Locate the cell with the specified text and output its [x, y] center coordinate. 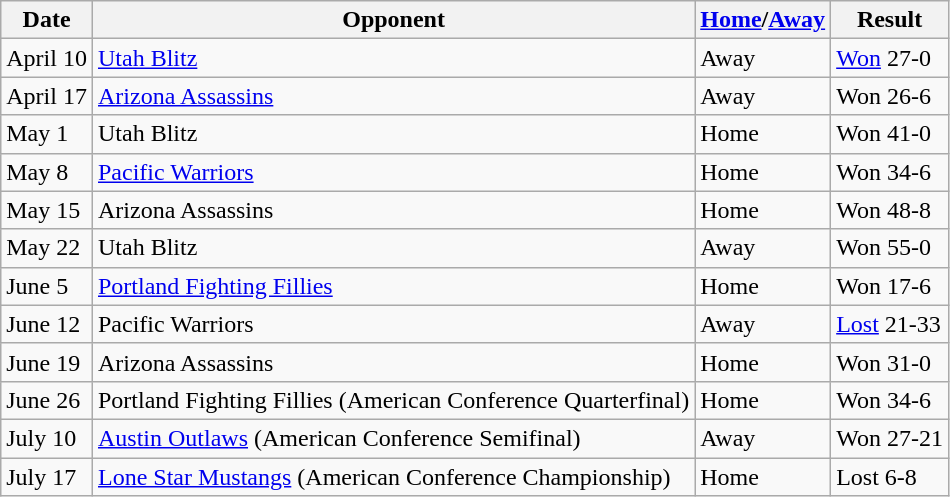
May 15 [47, 210]
June 26 [47, 400]
Lost 21-33 [890, 324]
Won 41-0 [890, 134]
Home/Away [763, 20]
Opponent [393, 20]
Portland Fighting Fillies [393, 286]
Won 48-8 [890, 210]
Won 26-6 [890, 96]
June 12 [47, 324]
Lone Star Mustangs (American Conference Championship) [393, 477]
Won 55-0 [890, 248]
Won 31-0 [890, 362]
Austin Outlaws (American Conference Semifinal) [393, 438]
Won 27-21 [890, 438]
Date [47, 20]
May 22 [47, 248]
April 17 [47, 96]
Won 27-0 [890, 58]
Result [890, 20]
June 5 [47, 286]
Won 17-6 [890, 286]
May 8 [47, 172]
July 17 [47, 477]
July 10 [47, 438]
May 1 [47, 134]
Lost 6-8 [890, 477]
April 10 [47, 58]
Portland Fighting Fillies (American Conference Quarterfinal) [393, 400]
June 19 [47, 362]
